From the cell containing the given text, extract its center point as [X, Y] coordinate. 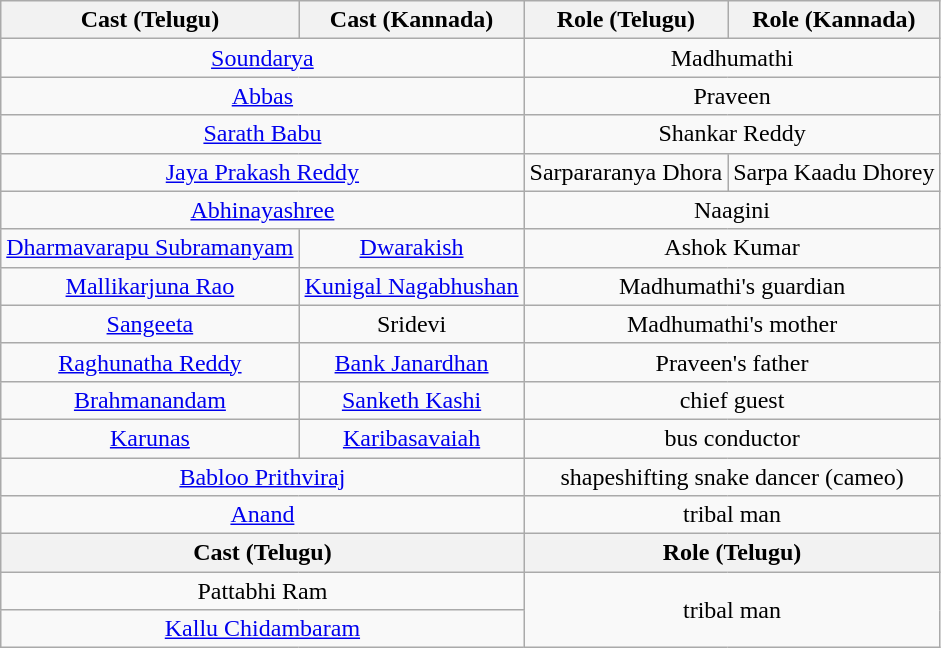
shapeshifting snake dancer (cameo) [732, 477]
Karibasavaiah [412, 438]
Shankar Reddy [732, 134]
Ashok Kumar [732, 248]
Kunigal Nagabhushan [412, 286]
Madhumathi [732, 58]
Kallu Chidambaram [262, 629]
Praveen [732, 96]
Sanketh Kashi [412, 400]
Madhumathi's guardian [732, 286]
Madhumathi's mother [732, 324]
Soundarya [262, 58]
Abhinayashree [262, 210]
Sarpararanya Dhora [626, 172]
chief guest [732, 400]
bus conductor [732, 438]
Praveen's father [732, 362]
Sarpa Kaadu Dhorey [834, 172]
Raghunatha Reddy [150, 362]
Anand [262, 515]
Karunas [150, 438]
Dharmavarapu Subramanyam [150, 248]
Mallikarjuna Rao [150, 286]
Jaya Prakash Reddy [262, 172]
Role (Kannada) [834, 20]
Brahmanandam [150, 400]
Pattabhi Ram [262, 591]
Sangeeta [150, 324]
Cast (Kannada) [412, 20]
Babloo Prithviraj [262, 477]
Naagini [732, 210]
Sridevi [412, 324]
Abbas [262, 96]
Sarath Babu [262, 134]
Bank Janardhan [412, 362]
Dwarakish [412, 248]
